Return the [x, y] coordinate for the center point of the cell that contains the specified text.  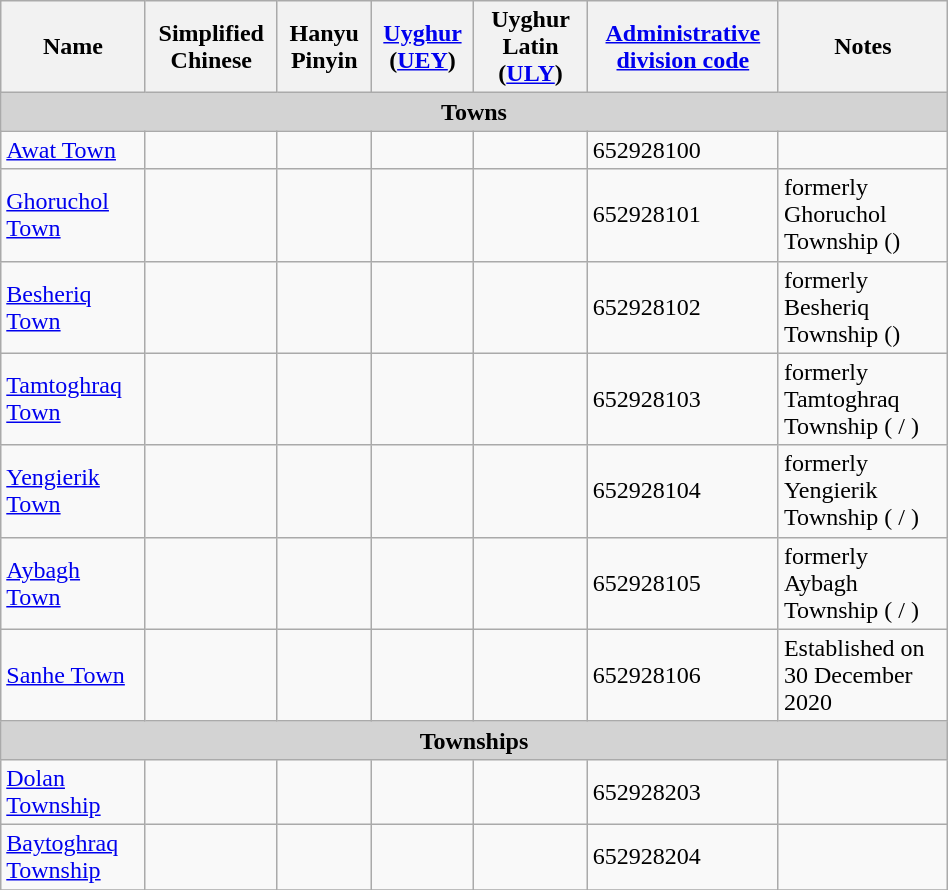
Yengierik Town [73, 491]
652928103 [682, 399]
Townships [474, 740]
Tamtoghraq Town [73, 399]
Administrative division code [682, 47]
Ghoruchol Town [73, 215]
652928101 [682, 215]
formerly Besheriq Township () [862, 307]
Aybagh Town [73, 583]
Notes [862, 47]
Hanyu Pinyin [324, 47]
652928203 [682, 792]
formerly Tamtoghraq Township ( / ) [862, 399]
652928100 [682, 150]
formerly Yengierik Township ( / ) [862, 491]
Dolan Township [73, 792]
formerly Ghoruchol Township () [862, 215]
Uyghur Latin (ULY) [531, 47]
Sanhe Town [73, 675]
Simplified Chinese [211, 47]
652928104 [682, 491]
formerly Aybagh Township ( / ) [862, 583]
652928105 [682, 583]
652928102 [682, 307]
Established on 30 December 2020 [862, 675]
Uyghur (UEY) [422, 47]
Besheriq Town [73, 307]
Name [73, 47]
652928106 [682, 675]
Baytoghraq Township [73, 856]
652928204 [682, 856]
Towns [474, 112]
Awat Town [73, 150]
